For the text-containing cell, return its midpoint in [x, y] coordinate format. 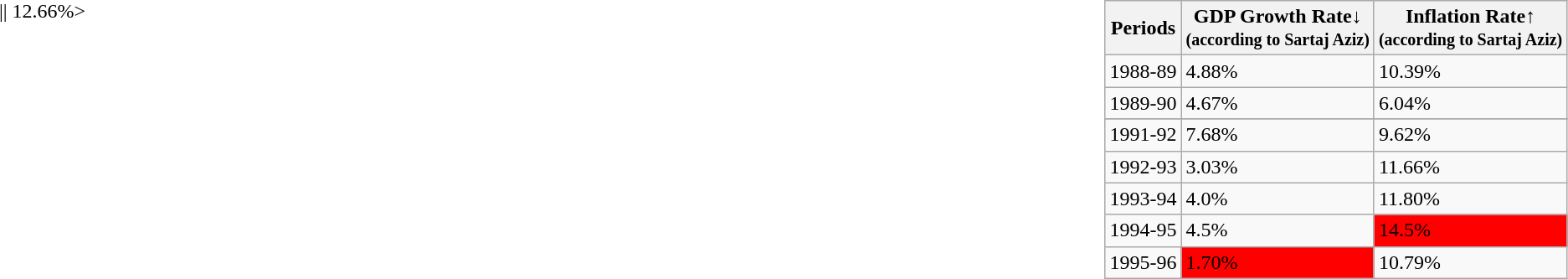
9.62% [1470, 135]
10.79% [1470, 262]
11.66% [1470, 167]
1994-95 [1144, 230]
1993-94 [1144, 199]
4.67% [1278, 103]
1.70% [1278, 262]
Periods [1144, 28]
1988-89 [1144, 71]
GDP Growth Rate↓(according to Sartaj Aziz) [1278, 28]
4.5% [1278, 230]
1995-96 [1144, 262]
11.80% [1470, 199]
7.68% [1278, 135]
1989-90 [1144, 103]
6.04% [1470, 103]
3.03% [1278, 167]
1992-93 [1144, 167]
Inflation Rate↑(according to Sartaj Aziz) [1470, 28]
4.0% [1278, 199]
10.39% [1470, 71]
1991-92 [1144, 135]
14.5% [1470, 230]
4.88% [1278, 71]
